Extract the [x, y] coordinate from the center of the cell holding the provided text.  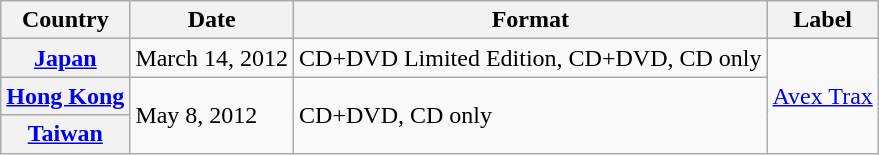
Japan [66, 58]
Avex Trax [822, 96]
May 8, 2012 [212, 115]
Label [822, 20]
Date [212, 20]
Taiwan [66, 134]
Format [530, 20]
Country [66, 20]
CD+DVD, CD only [530, 115]
CD+DVD Limited Edition, CD+DVD, CD only [530, 58]
Hong Kong [66, 96]
March 14, 2012 [212, 58]
